For the text-containing cell, return its midpoint in [x, y] coordinate format. 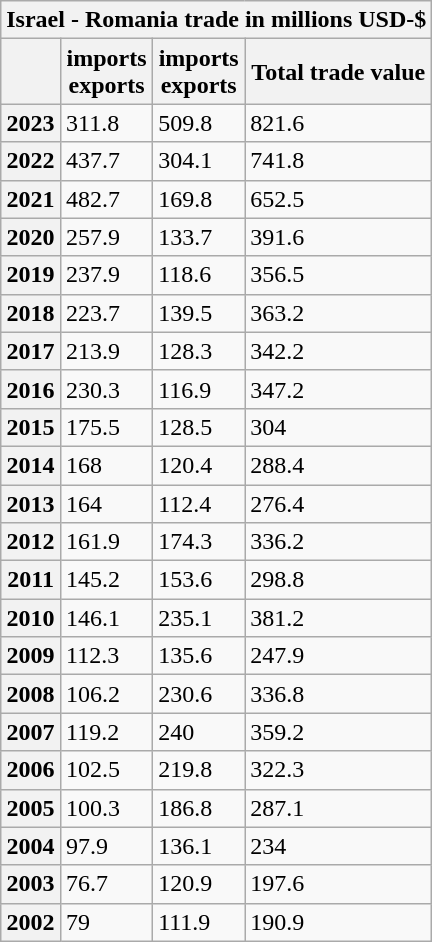
2012 [31, 542]
106.2 [106, 694]
230.3 [106, 389]
197.6 [338, 884]
2009 [31, 656]
2019 [31, 275]
363.2 [338, 313]
482.7 [106, 199]
2003 [31, 884]
287.1 [338, 808]
102.5 [106, 770]
304.1 [199, 161]
347.2 [338, 389]
298.8 [338, 580]
821.6 [338, 123]
219.8 [199, 770]
146.1 [106, 618]
2023 [31, 123]
Total trade value [338, 72]
76.7 [106, 884]
336.2 [338, 542]
741.8 [338, 161]
2016 [31, 389]
119.2 [106, 732]
169.8 [199, 199]
240 [199, 732]
100.3 [106, 808]
135.6 [199, 656]
112.4 [199, 503]
230.6 [199, 694]
2002 [31, 922]
139.5 [199, 313]
652.5 [338, 199]
97.9 [106, 846]
336.8 [338, 694]
128.3 [199, 351]
174.3 [199, 542]
213.9 [106, 351]
120.9 [199, 884]
276.4 [338, 503]
153.6 [199, 580]
2007 [31, 732]
235.1 [199, 618]
247.9 [338, 656]
111.9 [199, 922]
2015 [31, 427]
120.4 [199, 465]
437.7 [106, 161]
128.5 [199, 427]
112.3 [106, 656]
2008 [31, 694]
2020 [31, 237]
118.6 [199, 275]
223.7 [106, 313]
237.9 [106, 275]
322.3 [338, 770]
381.2 [338, 618]
145.2 [106, 580]
116.9 [199, 389]
161.9 [106, 542]
2010 [31, 618]
2018 [31, 313]
2005 [31, 808]
288.4 [338, 465]
359.2 [338, 732]
342.2 [338, 351]
136.1 [199, 846]
304 [338, 427]
2006 [31, 770]
79 [106, 922]
2017 [31, 351]
168 [106, 465]
2013 [31, 503]
175.5 [106, 427]
257.9 [106, 237]
509.8 [199, 123]
164 [106, 503]
2004 [31, 846]
2021 [31, 199]
234 [338, 846]
311.8 [106, 123]
2022 [31, 161]
391.6 [338, 237]
133.7 [199, 237]
190.9 [338, 922]
2014 [31, 465]
356.5 [338, 275]
2011 [31, 580]
Israel - Romania trade in millions USD-$ [216, 20]
186.8 [199, 808]
